Detect which cell encompasses the target text, then output its [X, Y] center coordinate. 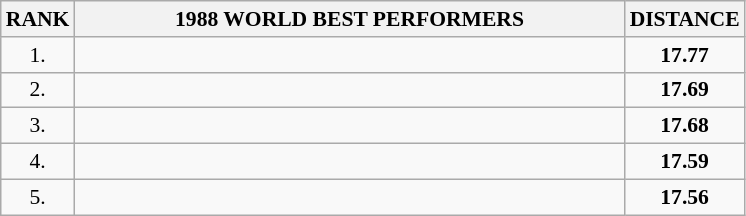
17.77 [685, 55]
1988 WORLD BEST PERFORMERS [349, 19]
17.56 [685, 197]
4. [38, 162]
3. [38, 126]
17.59 [685, 162]
5. [38, 197]
17.69 [685, 90]
RANK [38, 19]
DISTANCE [685, 19]
17.68 [685, 126]
2. [38, 90]
1. [38, 55]
